Identify which cell holds the provided text, then report its [x, y] central coordinate. 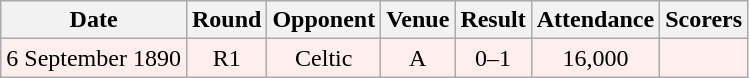
A [418, 58]
Scorers [704, 20]
Date [94, 20]
Attendance [595, 20]
Round [226, 20]
16,000 [595, 58]
Result [493, 20]
0–1 [493, 58]
6 September 1890 [94, 58]
Venue [418, 20]
Celtic [324, 58]
R1 [226, 58]
Opponent [324, 20]
